Detect which cell encompasses the target text, then output its (X, Y) center coordinate. 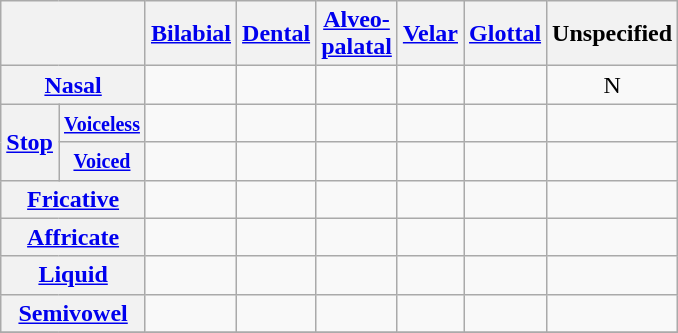
Stop (30, 142)
Alveo-palatal (357, 34)
Bilabial (190, 34)
N (612, 85)
Fricative (74, 199)
Liquid (74, 275)
Nasal (74, 85)
Unspecified (612, 34)
Glottal (506, 34)
Dental (276, 34)
Voiceless (102, 123)
Affricate (74, 237)
Voiced (102, 161)
Velar (430, 34)
Semivowel (74, 313)
